Capture the cell that displays the provided text and extract its (x, y) central coordinate. 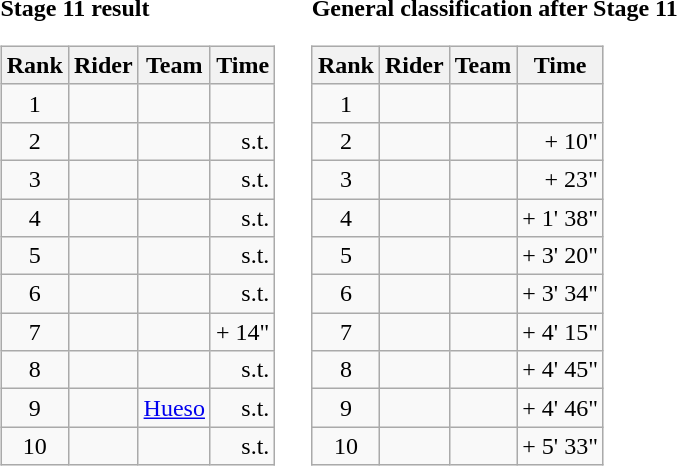
+ 3' 20" (560, 256)
+ 4' 46" (560, 408)
+ 23" (560, 179)
+ 14" (242, 332)
+ 4' 15" (560, 332)
+ 5' 33" (560, 446)
+ 3' 34" (560, 294)
+ 10" (560, 141)
+ 1' 38" (560, 217)
+ 4' 45" (560, 370)
Hueso (174, 408)
